Provide the (X, Y) coordinate of the cell's center where the given text is located.  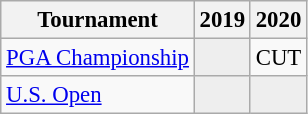
2019 (222, 20)
2020 (278, 20)
CUT (278, 58)
U.S. Open (98, 95)
Tournament (98, 20)
PGA Championship (98, 58)
